Extract the (x, y) coordinate from the center of the cell holding the provided text.  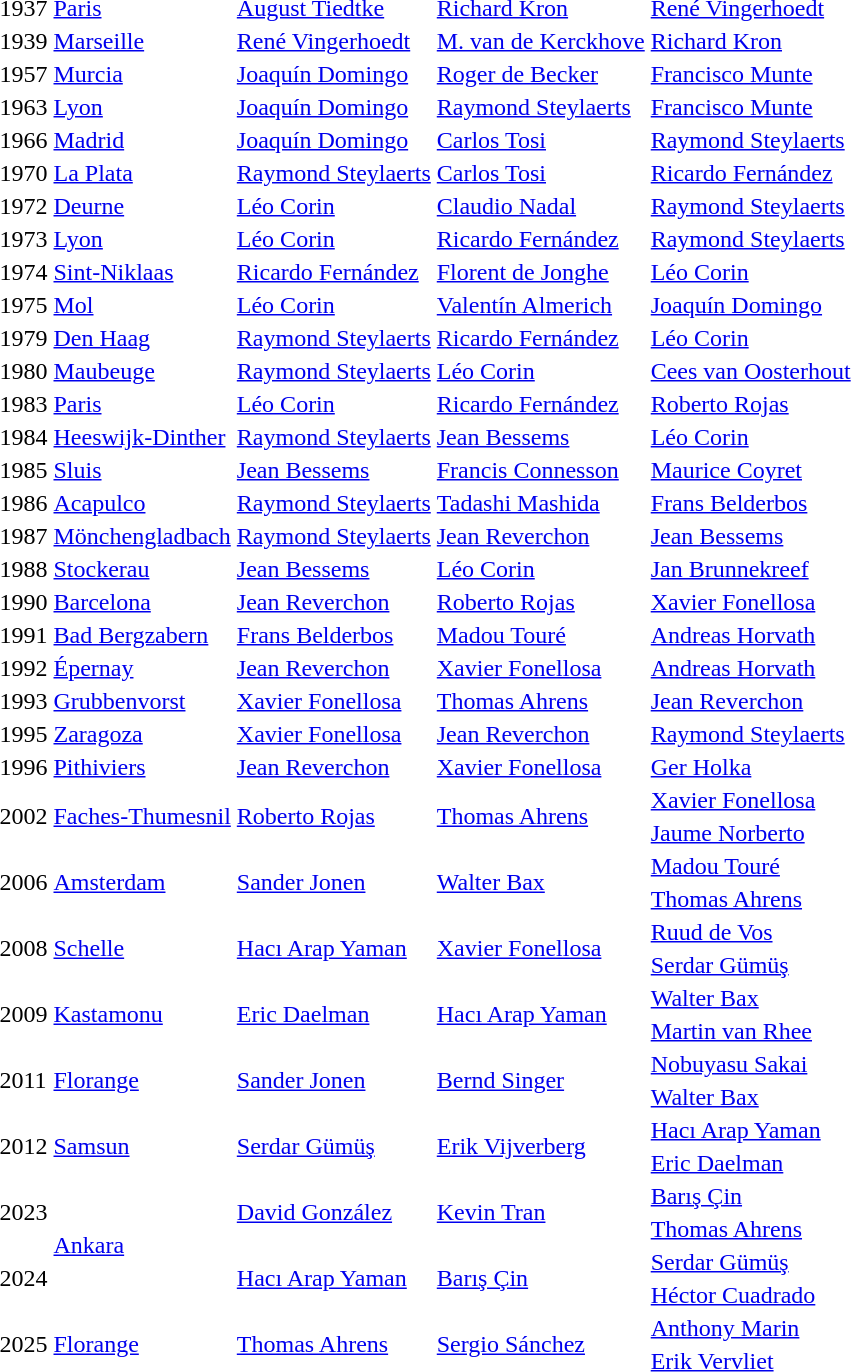
Erik Vijverberg (540, 1146)
Francis Connesson (540, 470)
Zaragoza (142, 734)
Tadashi Mashida (540, 503)
Barış Çin (540, 1278)
Mönchengladbach (142, 536)
Ankara (142, 1246)
Madou Touré (540, 635)
Heeswijk-Dinther (142, 437)
Bad Bergzabern (142, 635)
Mol (142, 305)
Épernay (142, 668)
Den Haag (142, 338)
Sluis (142, 470)
Eric Daelman (334, 1014)
Schelle (142, 948)
Stockerau (142, 569)
Roger de Becker (540, 74)
Kastamonu (142, 1014)
Pithiviers (142, 767)
Valentín Almerich (540, 305)
Samsun (142, 1146)
Amsterdam (142, 882)
Florange (142, 1080)
Frans Belderbos (334, 635)
Walter Bax (540, 882)
Maubeuge (142, 371)
Sint-Niklaas (142, 272)
Grubbenvorst (142, 701)
Deurne (142, 206)
Marseille (142, 41)
Acapulco (142, 503)
René Vingerhoedt (334, 41)
David González (334, 1212)
Bernd Singer (540, 1080)
Kevin Tran (540, 1212)
Barcelona (142, 602)
Florent de Jonghe (540, 272)
Murcia (142, 74)
Serdar Gümüş (334, 1146)
M. van de Kerckhove (540, 41)
Madrid (142, 140)
Faches-Thumesnil (142, 816)
Claudio Nadal (540, 206)
Paris (142, 404)
La Plata (142, 173)
